Scan for the cell matching the given text and deliver its [x, y] coordinate at center. 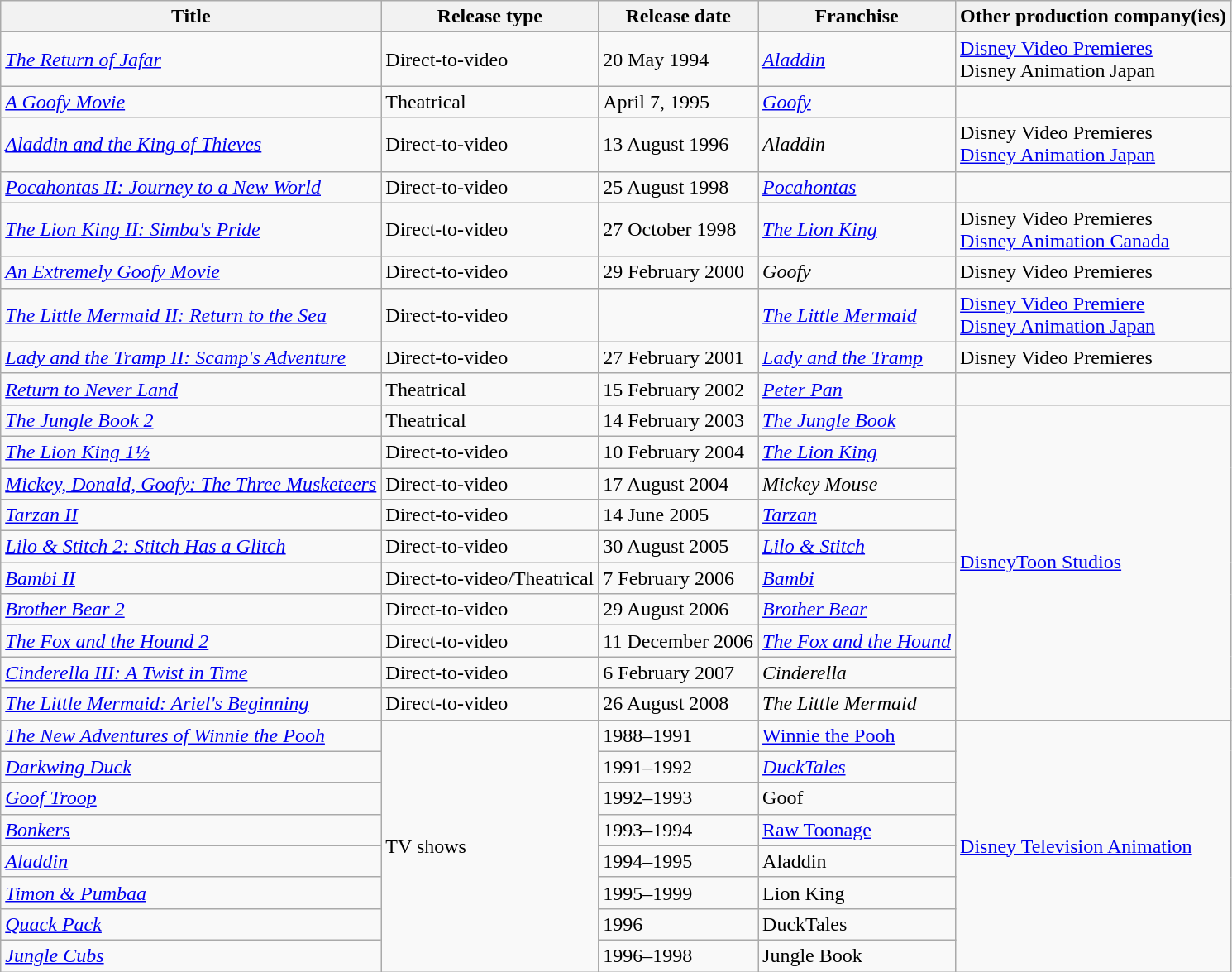
Release type [489, 17]
1992–1993 [678, 798]
1996 [678, 924]
Franchise [857, 17]
25 August 1998 [678, 187]
Quack Pack [191, 924]
The Lion King 1½ [191, 452]
Pocahontas II: Journey to a New World [191, 187]
30 August 2005 [678, 547]
Tarzan II [191, 515]
Jungle Cubs [191, 955]
Bambi II [191, 578]
The Jungle Book 2 [191, 420]
1994–1995 [678, 861]
1993–1994 [678, 830]
Cinderella III: A Twist in Time [191, 673]
Raw Toonage [857, 830]
The Fox and the Hound [857, 641]
Lilo & Stitch [857, 547]
The Little Mermaid: Ariel's Beginning [191, 704]
Pocahontas [857, 187]
29 February 2000 [678, 272]
14 February 2003 [678, 420]
The Jungle Book [857, 420]
29 August 2006 [678, 610]
Lady and the Tramp [857, 357]
The Return of Jafar [191, 60]
Disney Video PremieresDisney Animation Canada [1093, 230]
Tarzan [857, 515]
Peter Pan [857, 389]
Aladdin and the King of Thieves [191, 144]
Disney Television Animation [1093, 845]
1996–1998 [678, 955]
TV shows [489, 845]
Mickey, Donald, Goofy: The Three Musketeers [191, 484]
10 February 2004 [678, 452]
Bonkers [191, 830]
Other production company(ies) [1093, 17]
The New Adventures of Winnie the Pooh [191, 735]
Return to Never Land [191, 389]
Timon & Pumbaa [191, 893]
13 August 1996 [678, 144]
Brother Bear [857, 610]
Bambi [857, 578]
1988–1991 [678, 735]
Goof [857, 798]
11 December 2006 [678, 641]
1991–1992 [678, 767]
Release date [678, 17]
15 February 2002 [678, 389]
A Goofy Movie [191, 102]
Lady and the Tramp II: Scamp's Adventure [191, 357]
The Lion King II: Simba's Pride [191, 230]
Lilo & Stitch 2: Stitch Has a Glitch [191, 547]
Cinderella [857, 673]
Lion King [857, 893]
1995–1999 [678, 893]
Jungle Book [857, 955]
27 October 1998 [678, 230]
Direct-to-video/Theatrical [489, 578]
The Little Mermaid II: Return to the Sea [191, 314]
27 February 2001 [678, 357]
Brother Bear 2 [191, 610]
Mickey Mouse [857, 484]
20 May 1994 [678, 60]
April 7, 1995 [678, 102]
Goof Troop [191, 798]
Title [191, 17]
DisneyToon Studios [1093, 563]
Winnie the Pooh [857, 735]
Darkwing Duck [191, 767]
6 February 2007 [678, 673]
14 June 2005 [678, 515]
An Extremely Goofy Movie [191, 272]
Disney Video PremiereDisney Animation Japan [1093, 314]
26 August 2008 [678, 704]
The Fox and the Hound 2 [191, 641]
17 August 2004 [678, 484]
7 February 2006 [678, 578]
